Scan for the cell matching the given text and deliver its (x, y) coordinate at center. 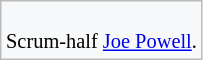
Scrum-half Joe Powell. (101, 30)
